Pinpoint the cell where the given text exists, returning its (x, y) midpoint coordinate. 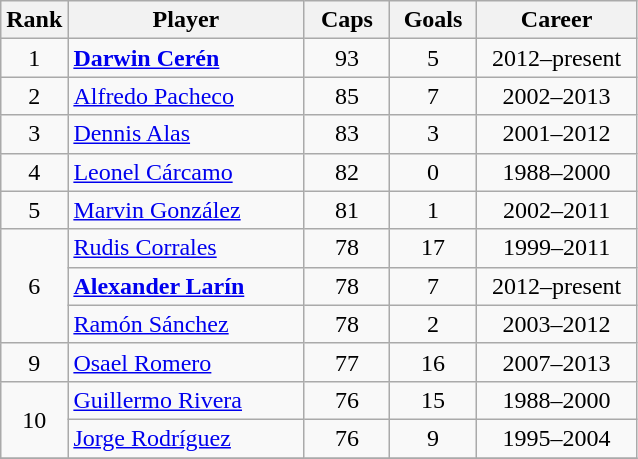
81 (347, 210)
Guillermo Rivera (186, 400)
Leonel Cárcamo (186, 172)
1999–2011 (556, 248)
Darwin Cerén (186, 58)
6 (34, 286)
17 (433, 248)
0 (433, 172)
82 (347, 172)
Osael Romero (186, 362)
Caps (347, 20)
Goals (433, 20)
15 (433, 400)
Dennis Alas (186, 134)
10 (34, 419)
Ramón Sánchez (186, 324)
83 (347, 134)
2007–2013 (556, 362)
85 (347, 96)
Alfredo Pacheco (186, 96)
Alexander Larín (186, 286)
Marvin González (186, 210)
Player (186, 20)
2001–2012 (556, 134)
4 (34, 172)
93 (347, 58)
Career (556, 20)
Rudis Corrales (186, 248)
16 (433, 362)
Rank (34, 20)
2002–2013 (556, 96)
77 (347, 362)
2002–2011 (556, 210)
2003–2012 (556, 324)
1995–2004 (556, 438)
Jorge Rodríguez (186, 438)
